Identify which cell holds the provided text, then report its (x, y) central coordinate. 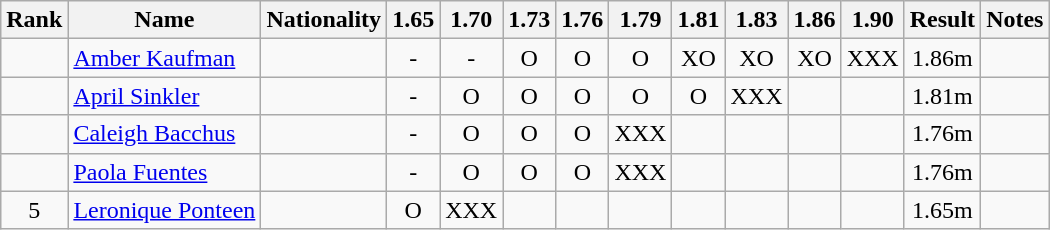
Leronique Ponteen (164, 210)
1.73 (530, 20)
1.90 (872, 20)
1.70 (472, 20)
1.86m (942, 58)
Paola Fuentes (164, 172)
1.65m (942, 210)
Nationality (324, 20)
Caleigh Bacchus (164, 134)
5 (34, 210)
Notes (1015, 20)
April Sinkler (164, 96)
1.83 (756, 20)
Name (164, 20)
1.76 (582, 20)
Result (942, 20)
1.81m (942, 96)
1.79 (640, 20)
1.65 (414, 20)
1.81 (698, 20)
Amber Kaufman (164, 58)
1.86 (814, 20)
Rank (34, 20)
